Extract the [x, y] coordinate from the center of the cell holding the provided text.  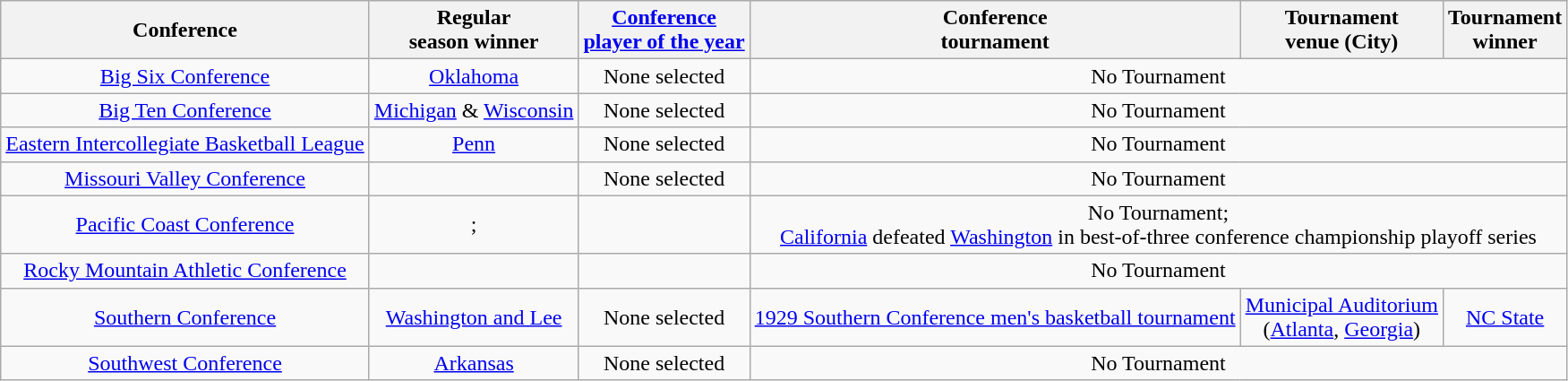
Missouri Valley Conference [185, 178]
Tournament venue (City) [1341, 30]
Penn [474, 144]
Washington and Lee [474, 317]
1929 Southern Conference men's basketball tournament [995, 317]
Pacific Coast Conference [185, 224]
Regular season winner [474, 30]
Southern Conference [185, 317]
Southwest Conference [185, 363]
Conference tournament [995, 30]
Big Six Conference [185, 76]
Rocky Mountain Athletic Conference [185, 271]
Big Ten Conference [185, 110]
Oklahoma [474, 76]
No Tournament;California defeated Washington in best-of-three conference championship playoff series [1159, 224]
Municipal Auditorium(Atlanta, Georgia) [1341, 317]
NC State [1504, 317]
Michigan & Wisconsin [474, 110]
Conference player of the year [664, 30]
; [474, 224]
Tournament winner [1504, 30]
Conference [185, 30]
Arkansas [474, 363]
Eastern Intercollegiate Basketball League [185, 144]
